Output the (X, Y) coordinate of the center of the cell containing the given text.  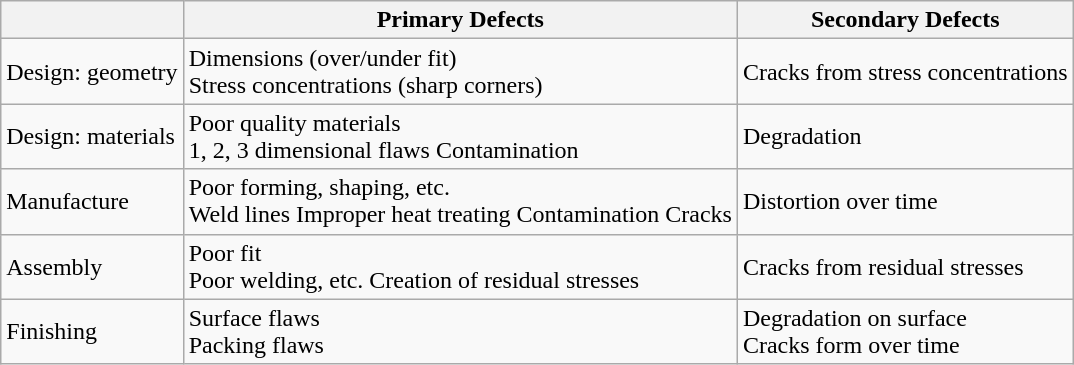
Cracks from stress concentrations (905, 72)
Surface flawsPacking flaws (460, 332)
Secondary Defects (905, 20)
Poor quality materials1, 2, 3 dimensional flaws Contamination (460, 136)
Design: materials (92, 136)
Poor forming, shaping, etc.Weld lines Improper heat treating Contamination Cracks (460, 202)
Distortion over time (905, 202)
Degradation (905, 136)
Degradation on surfaceCracks form over time (905, 332)
Cracks from residual stresses (905, 266)
Dimensions (over/under fit)Stress concentrations (sharp corners) (460, 72)
Manufacture (92, 202)
Assembly (92, 266)
Finishing (92, 332)
Primary Defects (460, 20)
Design: geometry (92, 72)
Poor fitPoor welding, etc. Creation of residual stresses (460, 266)
